Return the [x, y] coordinate for the center point of the cell that contains the specified text.  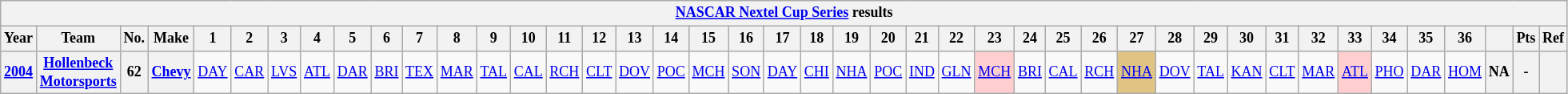
Pts [1526, 39]
35 [1426, 39]
4 [317, 39]
2004 [19, 72]
Hollenbeck Motorsports [78, 72]
Chevy [171, 72]
25 [1063, 39]
33 [1355, 39]
LVS [285, 72]
17 [782, 39]
30 [1247, 39]
8 [457, 39]
20 [888, 39]
19 [852, 39]
Make [171, 39]
GLN [956, 72]
CAR [249, 72]
IND [923, 72]
HOM [1465, 72]
Ref [1554, 39]
PHO [1390, 72]
Team [78, 39]
9 [493, 39]
22 [956, 39]
34 [1390, 39]
36 [1465, 39]
15 [708, 39]
26 [1099, 39]
KAN [1247, 72]
18 [817, 39]
TEX [420, 72]
28 [1175, 39]
No. [134, 39]
- [1526, 72]
11 [565, 39]
NASCAR Nextel Cup Series results [784, 13]
3 [285, 39]
1 [213, 39]
21 [923, 39]
13 [635, 39]
29 [1211, 39]
6 [387, 39]
5 [352, 39]
2 [249, 39]
Year [19, 39]
62 [134, 72]
NA [1498, 72]
CHI [817, 72]
7 [420, 39]
31 [1283, 39]
14 [671, 39]
23 [995, 39]
16 [747, 39]
27 [1137, 39]
12 [600, 39]
32 [1319, 39]
24 [1030, 39]
SON [747, 72]
10 [528, 39]
